Find where the given text appears and provide that cell's center as (X, Y) coordinate. 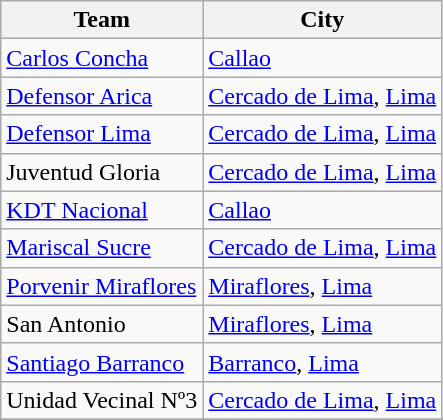
City (322, 20)
Juventud Gloria (102, 172)
Defensor Lima (102, 134)
Porvenir Miraflores (102, 286)
Mariscal Sucre (102, 248)
Carlos Concha (102, 58)
Barranco, Lima (322, 362)
San Antonio (102, 324)
Team (102, 20)
Santiago Barranco (102, 362)
Defensor Arica (102, 96)
KDT Nacional (102, 210)
Unidad Vecinal Nº3 (102, 400)
